Extract the [X, Y] coordinate from the center of the cell holding the provided text.  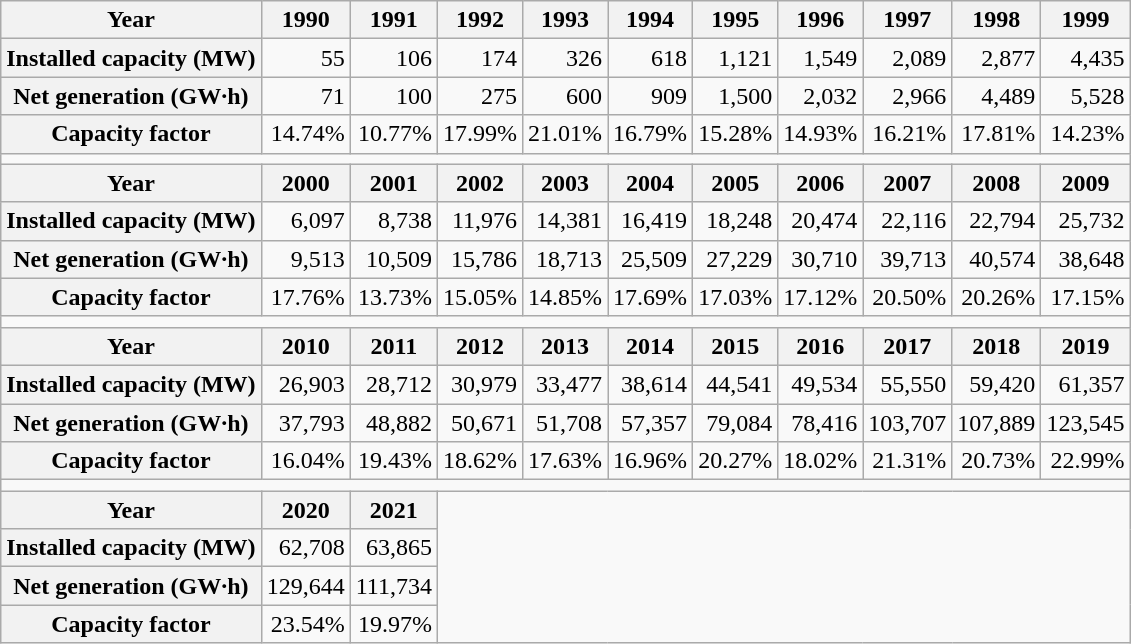
20.26% [996, 297]
1,549 [820, 58]
1997 [908, 20]
2012 [480, 346]
10.77% [394, 134]
4,435 [1086, 58]
59,420 [996, 384]
21.31% [908, 461]
1991 [394, 20]
79,084 [736, 423]
14.93% [820, 134]
30,979 [480, 384]
2,877 [996, 58]
30,710 [820, 259]
17.76% [306, 297]
17.99% [480, 134]
2001 [394, 183]
49,534 [820, 384]
2013 [566, 346]
38,648 [1086, 259]
2014 [650, 346]
2005 [736, 183]
2002 [480, 183]
18.02% [820, 461]
618 [650, 58]
17.03% [736, 297]
16.04% [306, 461]
1992 [480, 20]
22.99% [1086, 461]
17.12% [820, 297]
16,419 [650, 221]
275 [480, 96]
61,357 [1086, 384]
2021 [394, 510]
44,541 [736, 384]
1994 [650, 20]
63,865 [394, 548]
2019 [1086, 346]
2004 [650, 183]
16.21% [908, 134]
1995 [736, 20]
62,708 [306, 548]
18.62% [480, 461]
18,248 [736, 221]
17.69% [650, 297]
2000 [306, 183]
16.79% [650, 134]
107,889 [996, 423]
20.50% [908, 297]
25,732 [1086, 221]
2015 [736, 346]
37,793 [306, 423]
20,474 [820, 221]
19.97% [394, 624]
40,574 [996, 259]
600 [566, 96]
21.01% [566, 134]
2003 [566, 183]
22,794 [996, 221]
13.73% [394, 297]
20.27% [736, 461]
1,500 [736, 96]
2,966 [908, 96]
111,734 [394, 586]
2008 [996, 183]
26,903 [306, 384]
14,381 [566, 221]
106 [394, 58]
15.05% [480, 297]
174 [480, 58]
28,712 [394, 384]
57,357 [650, 423]
15.28% [736, 134]
2010 [306, 346]
1998 [996, 20]
2020 [306, 510]
16.96% [650, 461]
38,614 [650, 384]
14.74% [306, 134]
9,513 [306, 259]
100 [394, 96]
1999 [1086, 20]
22,116 [908, 221]
4,489 [996, 96]
48,882 [394, 423]
55 [306, 58]
39,713 [908, 259]
78,416 [820, 423]
18,713 [566, 259]
2018 [996, 346]
2011 [394, 346]
71 [306, 96]
20.73% [996, 461]
25,509 [650, 259]
51,708 [566, 423]
27,229 [736, 259]
17.81% [996, 134]
14.23% [1086, 134]
17.63% [566, 461]
6,097 [306, 221]
10,509 [394, 259]
129,644 [306, 586]
326 [566, 58]
50,671 [480, 423]
19.43% [394, 461]
2006 [820, 183]
1,121 [736, 58]
2009 [1086, 183]
11,976 [480, 221]
103,707 [908, 423]
5,528 [1086, 96]
1993 [566, 20]
909 [650, 96]
2007 [908, 183]
2,032 [820, 96]
1996 [820, 20]
2,089 [908, 58]
8,738 [394, 221]
55,550 [908, 384]
14.85% [566, 297]
2017 [908, 346]
23.54% [306, 624]
15,786 [480, 259]
17.15% [1086, 297]
2016 [820, 346]
1990 [306, 20]
123,545 [1086, 423]
33,477 [566, 384]
